Capture the cell that displays the provided text and extract its (x, y) central coordinate. 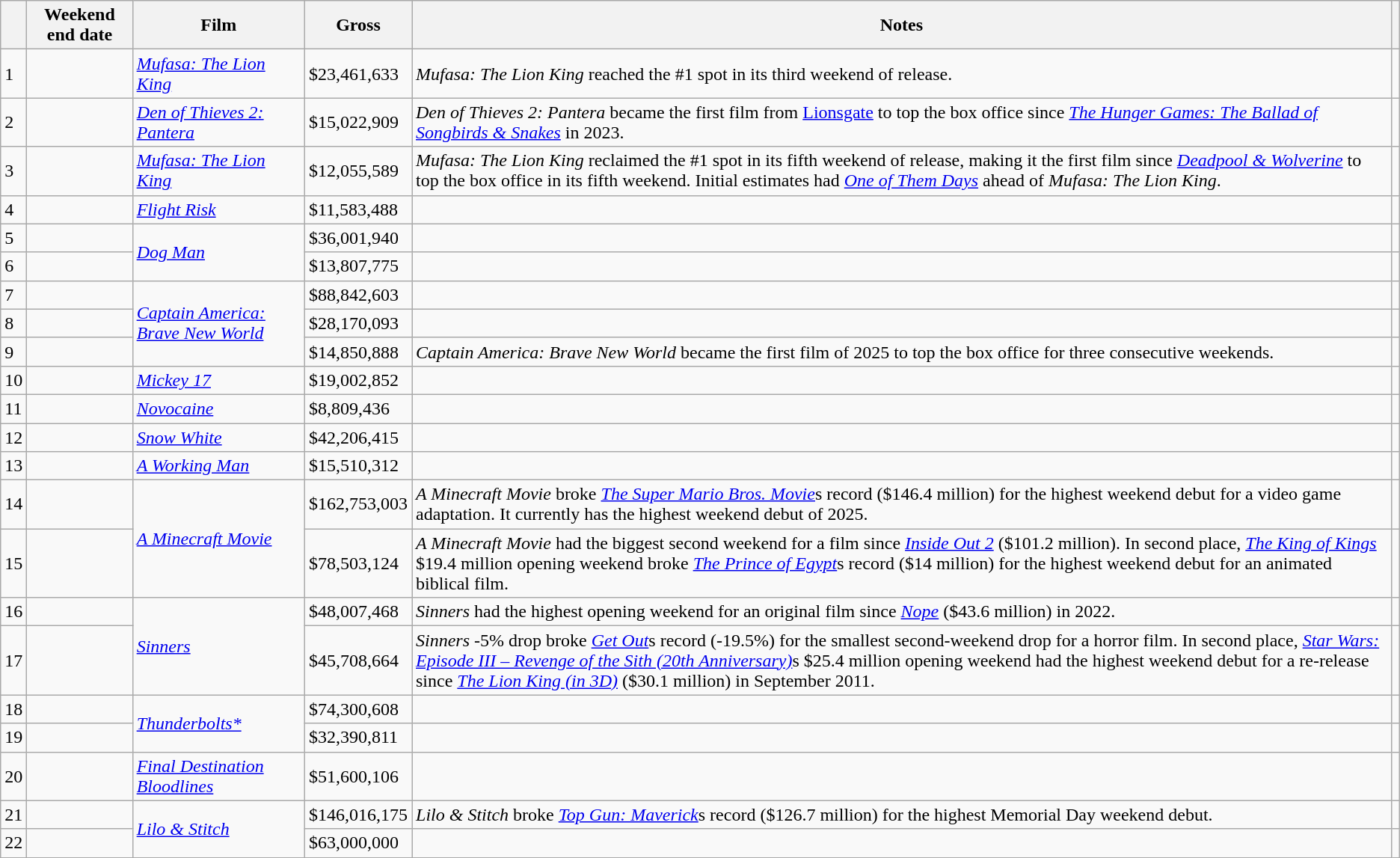
$78,503,124 (357, 563)
Lilo & Stitch broke Top Gun: Mavericks record ($126.7 million) for the highest Memorial Day weekend debut. (901, 815)
3 (13, 171)
22 (13, 843)
$14,850,888 (357, 352)
14 (13, 504)
A Working Man (218, 466)
8 (13, 323)
$23,461,633 (357, 73)
$8,809,436 (357, 408)
Gross (357, 25)
$12,055,589 (357, 171)
$42,206,415 (357, 438)
Sinners (218, 646)
Dog Man (218, 252)
Mufasa: The Lion King reached the #1 spot in its third weekend of release. (901, 73)
$51,600,106 (357, 776)
12 (13, 438)
17 (13, 661)
19 (13, 738)
$11,583,488 (357, 209)
$162,753,003 (357, 504)
Mickey 17 (218, 380)
7 (13, 295)
$48,007,468 (357, 612)
$88,842,603 (357, 295)
6 (13, 266)
13 (13, 466)
$32,390,811 (357, 738)
Sinners had the highest opening weekend for an original film since Nope ($43.6 million) in 2022. (901, 612)
10 (13, 380)
4 (13, 209)
2 (13, 123)
Captain America: Brave New World became the first film of 2025 to top the box office for three consecutive weekends. (901, 352)
Captain America: Brave New World (218, 323)
Notes (901, 25)
$36,001,940 (357, 238)
$63,000,000 (357, 843)
16 (13, 612)
$13,807,775 (357, 266)
20 (13, 776)
Lilo & Stitch (218, 829)
Den of Thieves 2: Pantera (218, 123)
Snow White (218, 438)
A Minecraft Movie (218, 539)
Film (218, 25)
21 (13, 815)
$146,016,175 (357, 815)
Weekend end date (79, 25)
Thunderbolts* (218, 723)
9 (13, 352)
Novocaine (218, 408)
$15,510,312 (357, 466)
$45,708,664 (357, 661)
5 (13, 238)
$15,022,909 (357, 123)
Final Destination Bloodlines (218, 776)
18 (13, 709)
1 (13, 73)
$19,002,852 (357, 380)
15 (13, 563)
$74,300,608 (357, 709)
$28,170,093 (357, 323)
Flight Risk (218, 209)
11 (13, 408)
